Search for the cell housing the specified text and yield its [x, y] center coordinate. 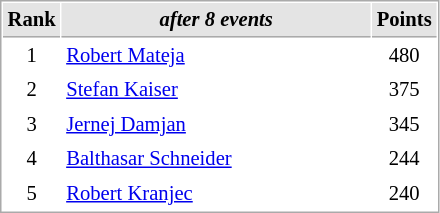
480 [404, 56]
1 [32, 56]
Stefan Kaiser [216, 90]
3 [32, 124]
Jernej Damjan [216, 124]
2 [32, 90]
4 [32, 158]
345 [404, 124]
375 [404, 90]
5 [32, 194]
240 [404, 194]
after 8 events [216, 20]
244 [404, 158]
Balthasar Schneider [216, 158]
Rank [32, 20]
Points [404, 20]
Robert Kranjec [216, 194]
Robert Mateja [216, 56]
